Extract the (x, y) coordinate from the center of the cell holding the provided text.  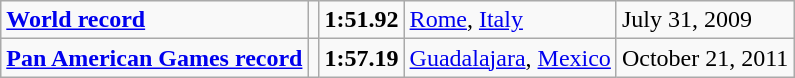
July 31, 2009 (704, 20)
Guadalajara, Mexico (510, 58)
Rome, Italy (510, 20)
Pan American Games record (154, 58)
October 21, 2011 (704, 58)
1:51.92 (362, 20)
1:57.19 (362, 58)
World record (154, 20)
